Provide the [X, Y] coordinate of the cell's center where the given text is located.  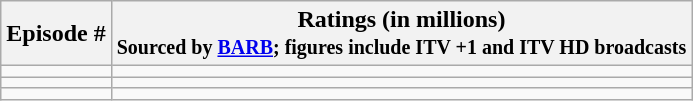
Episode # [56, 34]
Ratings (in millions) Sourced by BARB; figures include ITV +1 and ITV HD broadcasts [402, 34]
